Return [X, Y] of the center of cell containing provided text 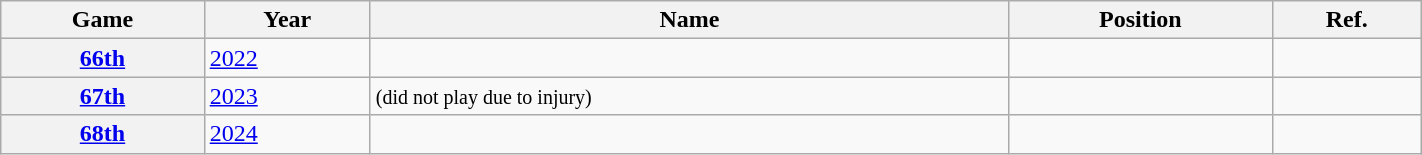
2024 [287, 134]
2023 [287, 96]
66th [102, 58]
Year [287, 20]
Position [1141, 20]
2022 [287, 58]
68th [102, 134]
67th [102, 96]
Game [102, 20]
Ref. [1346, 20]
(did not play due to injury) [689, 96]
Name [689, 20]
